Extract the [x, y] coordinate from the center of the cell holding the provided text.  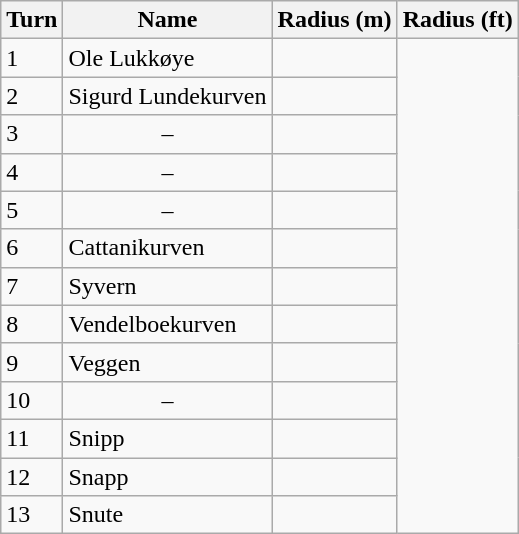
Snute [168, 515]
8 [32, 324]
Sigurd Lundekurven [168, 96]
5 [32, 210]
6 [32, 248]
Turn [32, 20]
Ole Lukkøye [168, 58]
9 [32, 362]
3 [32, 134]
Vendelboekurven [168, 324]
11 [32, 438]
Veggen [168, 362]
4 [32, 172]
12 [32, 477]
Snapp [168, 477]
13 [32, 515]
Cattanikurven [168, 248]
Radius (m) [334, 20]
Name [168, 20]
10 [32, 400]
1 [32, 58]
Snipp [168, 438]
2 [32, 96]
Syvern [168, 286]
7 [32, 286]
Radius (ft) [458, 20]
